Return the [x, y] coordinate for the center point of the cell that contains the specified text.  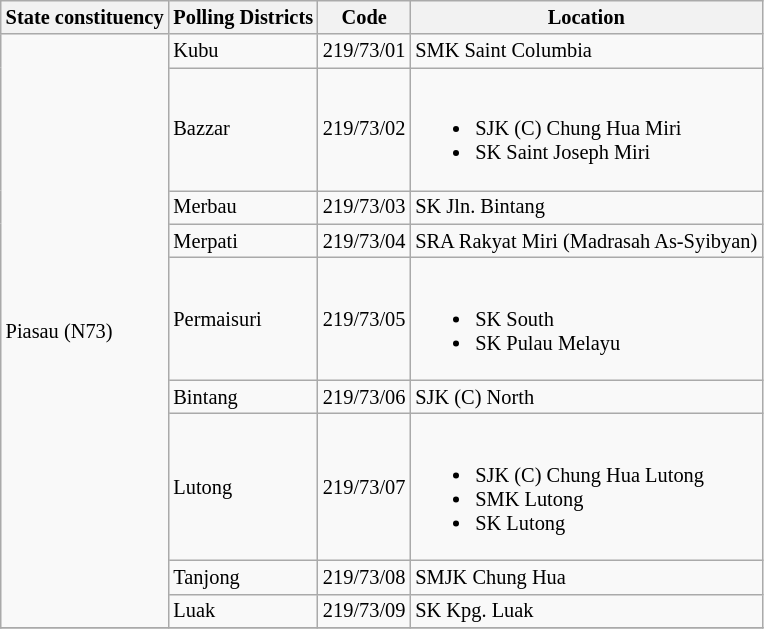
SK Kpg. Luak [586, 611]
SK SouthSK Pulau Melayu [586, 318]
SK Jln. Bintang [586, 207]
219/73/03 [364, 207]
Tanjong [243, 577]
219/73/04 [364, 241]
SRA Rakyat Miri (Madrasah As-Syibyan) [586, 241]
219/73/08 [364, 577]
219/73/07 [364, 487]
Kubu [243, 51]
Piasau (N73) [85, 330]
Location [586, 17]
SMK Saint Columbia [586, 51]
Bintang [243, 397]
Merpati [243, 241]
Lutong [243, 487]
219/73/01 [364, 51]
Bazzar [243, 129]
SMJK Chung Hua [586, 577]
SJK (C) Chung Hua MiriSK Saint Joseph Miri [586, 129]
Merbau [243, 207]
Luak [243, 611]
219/73/02 [364, 129]
SJK (C) North [586, 397]
State constituency [85, 17]
Code [364, 17]
219/73/05 [364, 318]
219/73/06 [364, 397]
SJK (C) Chung Hua LutongSMK LutongSK Lutong [586, 487]
Permaisuri [243, 318]
219/73/09 [364, 611]
Polling Districts [243, 17]
